Capture the cell that displays the provided text and extract its (X, Y) central coordinate. 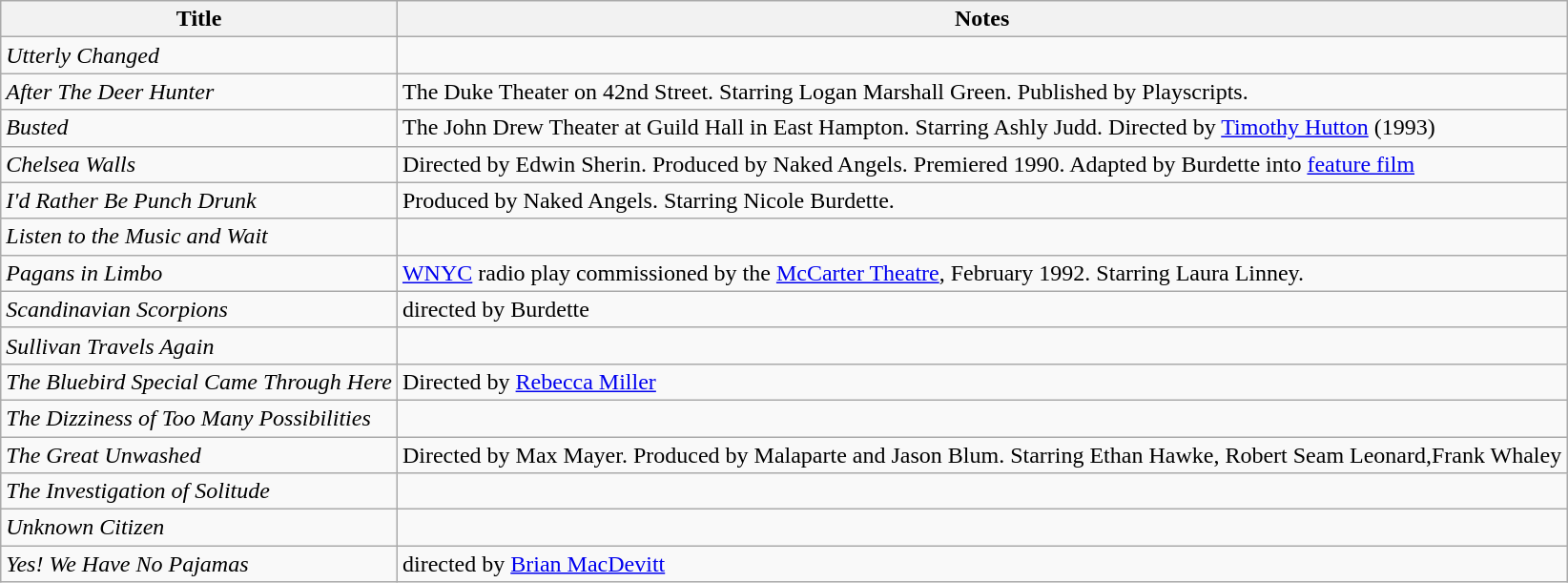
Title (199, 19)
Busted (199, 128)
directed by Burdette (981, 309)
The Investigation of Solitude (199, 491)
Utterly Changed (199, 55)
Directed by Edwin Sherin. Produced by Naked Angels. Premiered 1990. Adapted by Burdette into feature film (981, 164)
The Great Unwashed (199, 455)
Listen to the Music and Wait (199, 237)
The Dizziness of Too Many Possibilities (199, 418)
Chelsea Walls (199, 164)
I'd Rather Be Punch Drunk (199, 200)
Notes (981, 19)
Directed by Max Mayer. Produced by Malaparte and Jason Blum. Starring Ethan Hawke, Robert Seam Leonard,Frank Whaley (981, 455)
Unknown Citizen (199, 528)
The Duke Theater on 42nd Street. Starring Logan Marshall Green. Published by Playscripts. (981, 92)
Sullivan Travels Again (199, 345)
The Bluebird Special Came Through Here (199, 382)
Directed by Rebecca Miller (981, 382)
Pagans in Limbo (199, 273)
Scandinavian Scorpions (199, 309)
WNYC radio play commissioned by the McCarter Theatre, February 1992. Starring Laura Linney. (981, 273)
Produced by Naked Angels. Starring Nicole Burdette. (981, 200)
Yes! We Have No Pajamas (199, 564)
After The Deer Hunter (199, 92)
The John Drew Theater at Guild Hall in East Hampton. Starring Ashly Judd. Directed by Timothy Hutton (1993) (981, 128)
directed by Brian MacDevitt (981, 564)
